Provide the [x, y] coordinate of the cell's center where the given text is located.  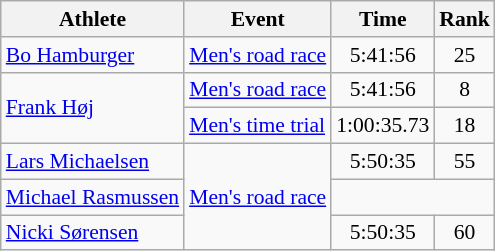
8 [464, 90]
Time [382, 19]
Men's time trial [258, 126]
25 [464, 55]
Michael Rasmussen [92, 197]
Lars Michaelsen [92, 162]
Event [258, 19]
55 [464, 162]
60 [464, 233]
Nicki Sørensen [92, 233]
Rank [464, 19]
Athlete [92, 19]
1:00:35.73 [382, 126]
Frank Høj [92, 108]
18 [464, 126]
Bo Hamburger [92, 55]
